Scan for the cell matching the given text and deliver its [X, Y] coordinate at center. 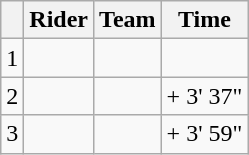
1 [12, 58]
Team [128, 20]
2 [12, 96]
Rider [59, 20]
+ 3' 37" [204, 96]
3 [12, 134]
Time [204, 20]
+ 3' 59" [204, 134]
